Provide the (X, Y) coordinate of the cell's center where the given text is located.  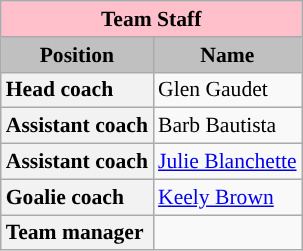
Goalie coach (77, 197)
Team manager (77, 233)
Barb Bautista (228, 126)
Position (77, 55)
Team Staff (152, 19)
Name (228, 55)
Keely Brown (228, 197)
Head coach (77, 90)
Julie Blanchette (228, 162)
Glen Gaudet (228, 90)
